Identify which cell holds the provided text, then report its [X, Y] central coordinate. 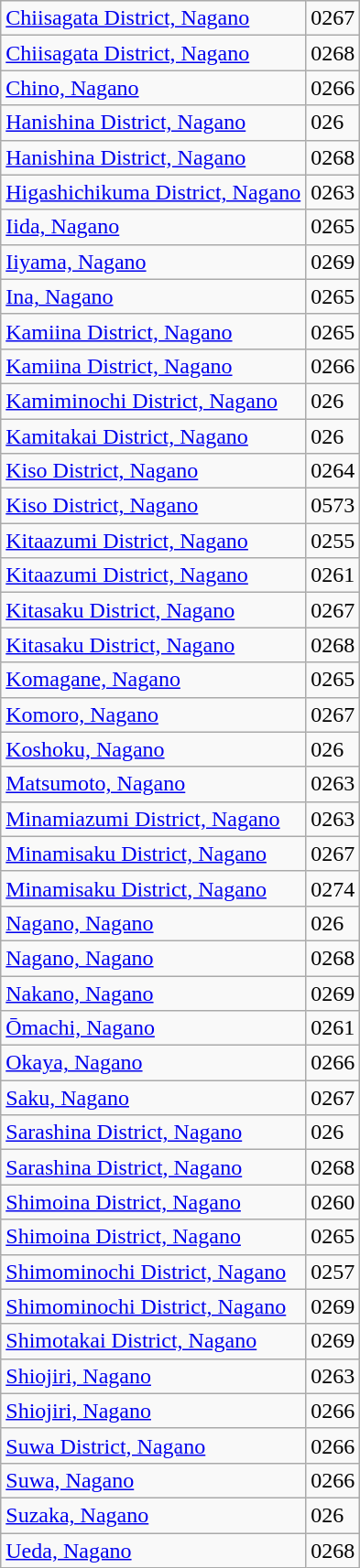
Okaya, Nagano [154, 1063]
Saku, Nagano [154, 1098]
Kamiminochi District, Nagano [154, 401]
Minamiazumi District, Nagano [154, 819]
Suwa District, Nagano [154, 1445]
Komoro, Nagano [154, 714]
Matsumoto, Nagano [154, 784]
Koshoku, Nagano [154, 749]
Ina, Nagano [154, 296]
0573 [333, 506]
0257 [333, 1272]
Higashichikuma District, Nagano [154, 192]
0274 [333, 888]
Chino, Nagano [154, 88]
Komagane, Nagano [154, 680]
Ueda, Nagano [154, 1551]
Ōmachi, Nagano [154, 1028]
Iiyama, Nagano [154, 262]
Nakano, Nagano [154, 993]
Kamitakai District, Nagano [154, 436]
Suwa, Nagano [154, 1480]
Iida, Nagano [154, 227]
0260 [333, 1202]
0264 [333, 471]
0255 [333, 541]
Shimotakai District, Nagano [154, 1341]
Suzaka, Nagano [154, 1515]
